Provide the [x, y] coordinate of the cell's center where the given text is located.  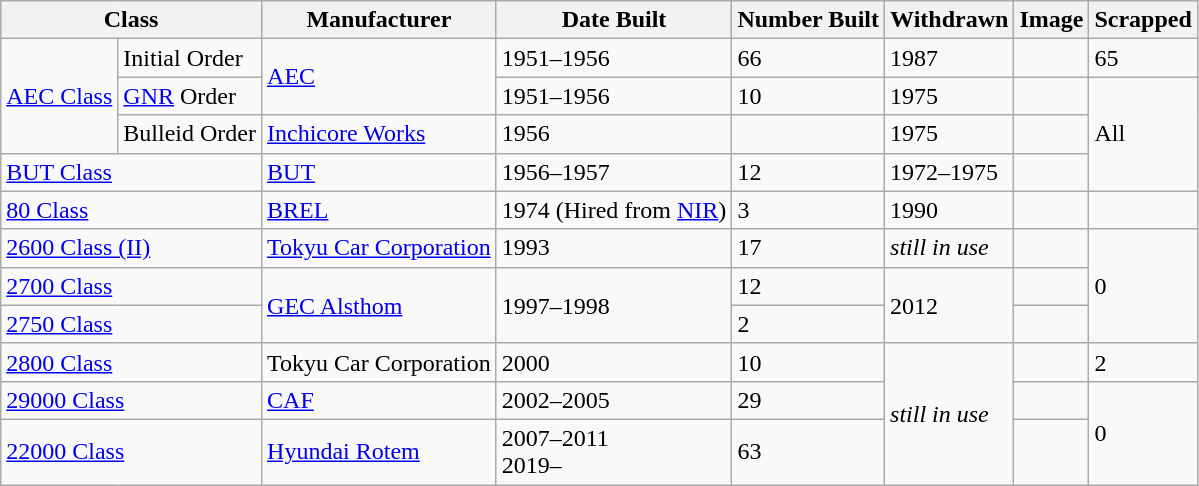
All [1143, 134]
3 [808, 210]
29 [808, 400]
29000 Class [132, 400]
2600 Class (II) [132, 248]
Number Built [808, 20]
65 [1143, 58]
2750 Class [132, 324]
BUT Class [132, 172]
2012 [950, 305]
GEC Alsthom [380, 305]
Hyundai Rotem [380, 452]
63 [808, 452]
1993 [614, 248]
66 [808, 58]
GNR Order [190, 96]
1974 (Hired from NIR) [614, 210]
AEC [380, 77]
Date Built [614, 20]
2002–2005 [614, 400]
1956 [614, 134]
17 [808, 248]
Manufacturer [380, 20]
Class [132, 20]
Withdrawn [950, 20]
1956–1957 [614, 172]
BREL [380, 210]
1997–1998 [614, 305]
AEC Class [60, 96]
Initial Order [190, 58]
2000 [614, 362]
1987 [950, 58]
Bulleid Order [190, 134]
CAF [380, 400]
Inchicore Works [380, 134]
BUT [380, 172]
Image [1052, 20]
1990 [950, 210]
2800 Class [132, 362]
80 Class [132, 210]
Scrapped [1143, 20]
2007–20112019– [614, 452]
2700 Class [132, 286]
22000 Class [132, 452]
1972–1975 [950, 172]
